Identify which cell holds the provided text, then report its (X, Y) central coordinate. 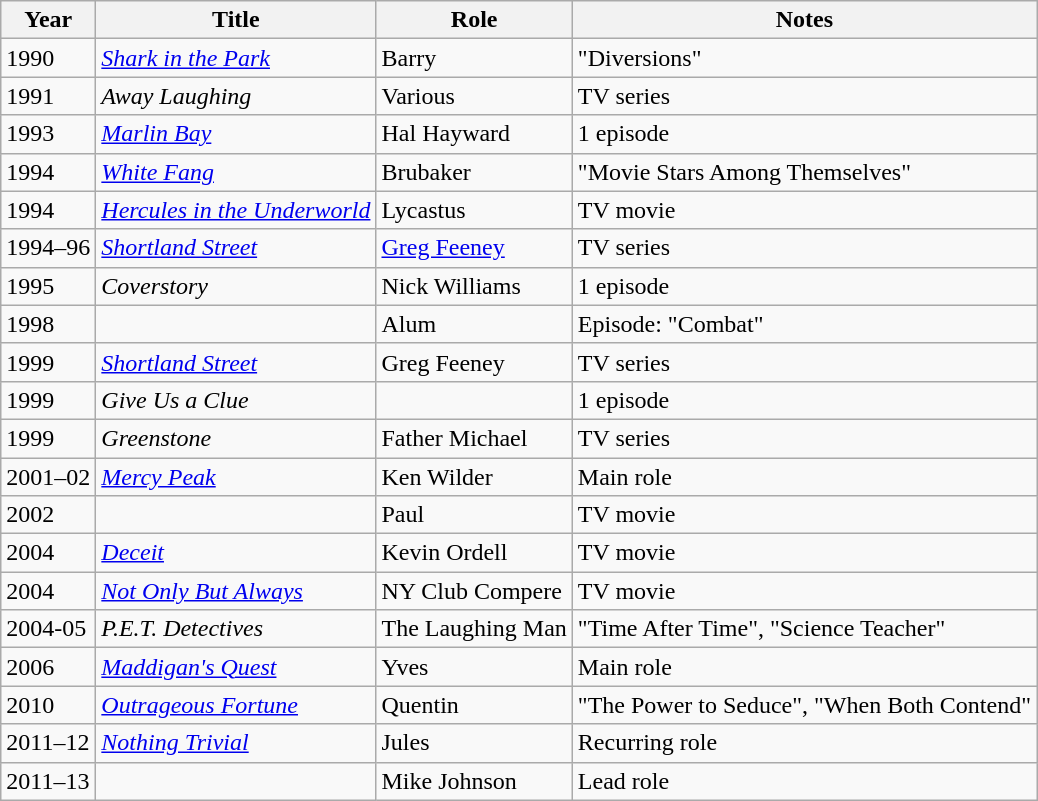
Outrageous Fortune (236, 705)
"Diversions" (804, 58)
Ken Wilder (474, 477)
2006 (48, 667)
1990 (48, 58)
Jules (474, 743)
Title (236, 20)
Brubaker (474, 172)
Greenstone (236, 438)
"Movie Stars Among Themselves" (804, 172)
1993 (48, 134)
"Time After Time", "Science Teacher" (804, 629)
2011–13 (48, 781)
Lead role (804, 781)
Marlin Bay (236, 134)
Mike Johnson (474, 781)
Not Only But Always (236, 591)
1991 (48, 96)
1994–96 (48, 248)
Hal Hayward (474, 134)
Mercy Peak (236, 477)
Paul (474, 515)
Nothing Trivial (236, 743)
NY Club Compere (474, 591)
2004-05 (48, 629)
Year (48, 20)
Alum (474, 324)
Shark in the Park (236, 58)
Various (474, 96)
2001–02 (48, 477)
Barry (474, 58)
Give Us a Clue (236, 400)
Episode: "Combat" (804, 324)
Recurring role (804, 743)
P.E.T. Detectives (236, 629)
Coverstory (236, 286)
1995 (48, 286)
The Laughing Man (474, 629)
Yves (474, 667)
Kevin Ordell (474, 553)
2011–12 (48, 743)
"The Power to Seduce", "When Both Contend" (804, 705)
Role (474, 20)
Away Laughing (236, 96)
White Fang (236, 172)
2002 (48, 515)
2010 (48, 705)
Deceit (236, 553)
Notes (804, 20)
1998 (48, 324)
Lycastus (474, 210)
Maddigan's Quest (236, 667)
Father Michael (474, 438)
Hercules in the Underworld (236, 210)
Nick Williams (474, 286)
Quentin (474, 705)
